Pinpoint the cell where the given text exists, returning its (x, y) midpoint coordinate. 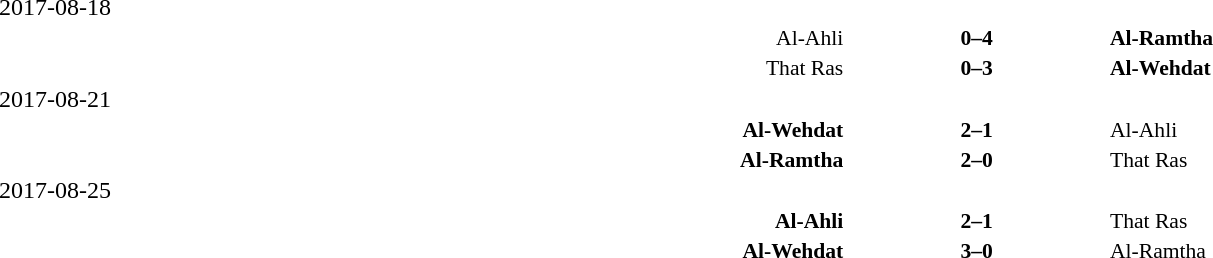
0–3 (976, 68)
2–0 (976, 160)
0–4 (976, 38)
